Detect which cell encompasses the target text, then output its (x, y) center coordinate. 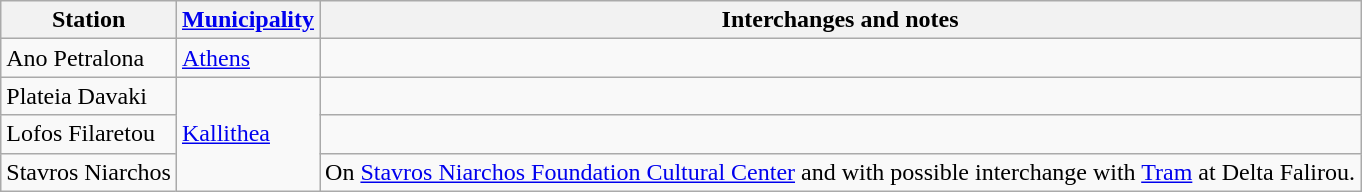
Kallithea (248, 134)
Ano Petralona (89, 58)
Municipality (248, 20)
Lofos Filaretou (89, 134)
Athens (248, 58)
Station (89, 20)
Stavros Niarchos (89, 172)
Plateia Davaki (89, 96)
On Stavros Niarchos Foundation Cultural Center and with possible interchange with Tram at Delta Falirou. (840, 172)
Interchanges and notes (840, 20)
